Provide the (x, y) coordinate of the cell's center where the given text is located.  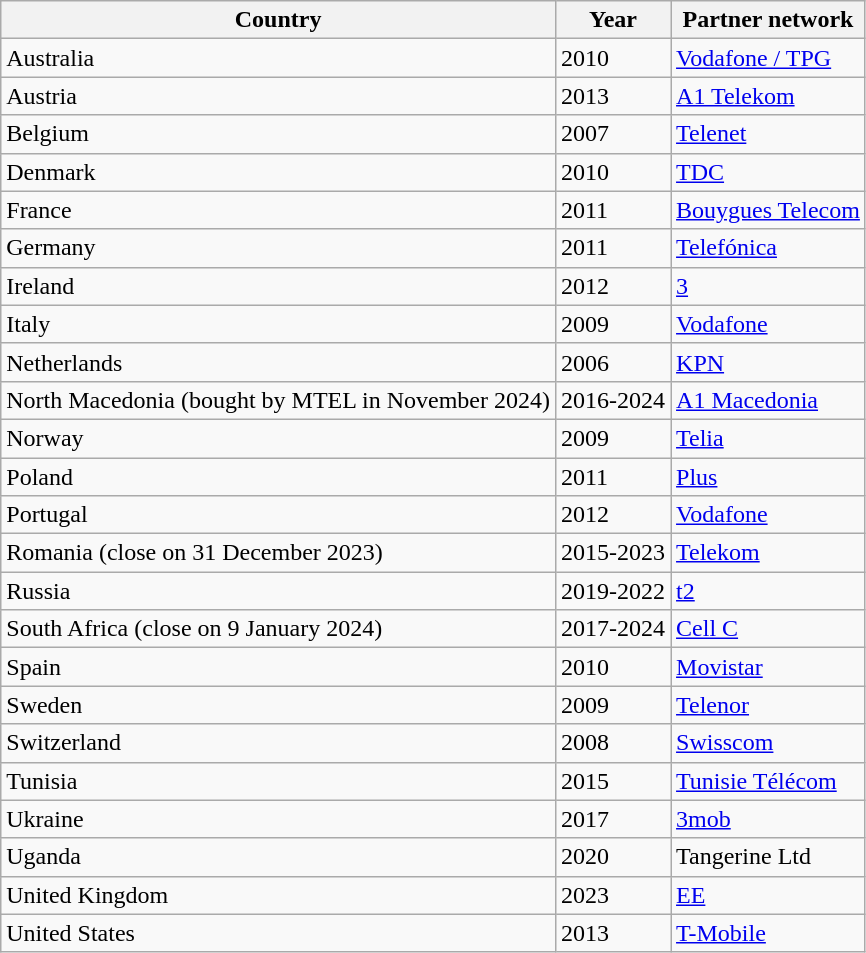
Movistar (768, 667)
United Kingdom (278, 895)
A1 Telekom (768, 96)
Country (278, 20)
Telenet (768, 134)
Telenor (768, 705)
Russia (278, 591)
Australia (278, 58)
France (278, 210)
Italy (278, 324)
North Macedonia (bought by MTEL in November 2024) (278, 400)
A1 Macedonia (768, 400)
Ireland (278, 286)
Telia (768, 438)
TDC (768, 172)
2016-2024 (612, 400)
2015 (612, 781)
Tunisie Télécom (768, 781)
Tunisia (278, 781)
Telekom (768, 553)
Switzerland (278, 743)
United States (278, 933)
Austria (278, 96)
Belgium (278, 134)
Tangerine Ltd (768, 857)
Poland (278, 477)
Year (612, 20)
Portugal (278, 515)
Uganda (278, 857)
Spain (278, 667)
Netherlands (278, 362)
2006 (612, 362)
2017 (612, 819)
Plus (768, 477)
Denmark (278, 172)
3 (768, 286)
t2 (768, 591)
Swisscom (768, 743)
2007 (612, 134)
Partner network (768, 20)
Bouygues Telecom (768, 210)
KPN (768, 362)
Sweden (278, 705)
Romania (close on 31 December 2023) (278, 553)
Ukraine (278, 819)
South Africa (close on 9 January 2024) (278, 629)
Germany (278, 248)
2008 (612, 743)
Telefónica (768, 248)
2023 (612, 895)
2017-2024 (612, 629)
2020 (612, 857)
T-Mobile (768, 933)
3mob (768, 819)
Norway (278, 438)
EE (768, 895)
2019-2022 (612, 591)
Vodafone / TPG (768, 58)
2015-2023 (612, 553)
Cell C (768, 629)
